Provide the [X, Y] coordinate of the cell's center where the given text is located.  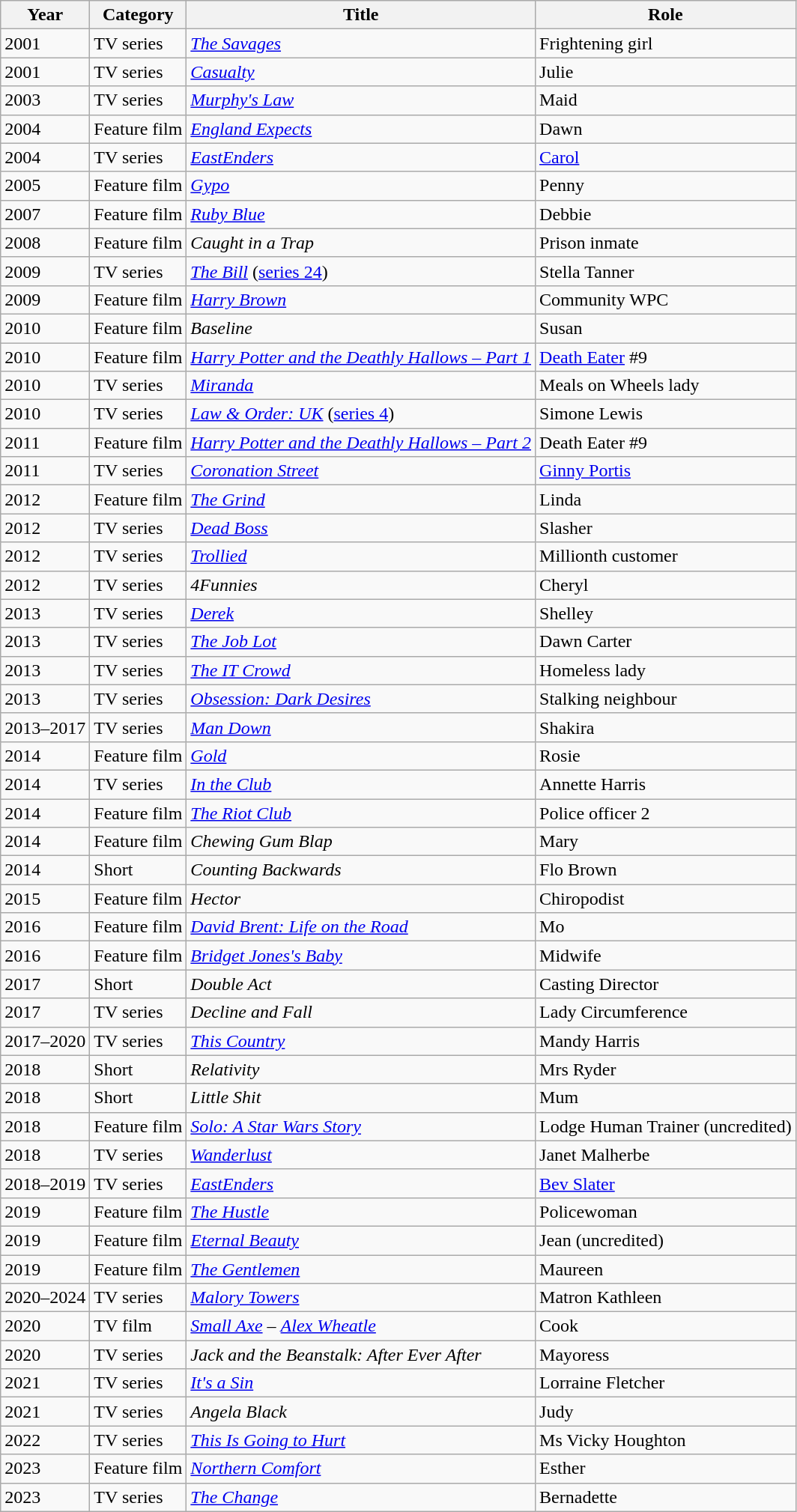
Small Axe – Alex Wheatle [361, 1326]
Linda [666, 500]
Homeless lady [666, 670]
Casualty [361, 72]
Law & Order: UK (series 4) [361, 414]
It's a Sin [361, 1383]
Esther [666, 1469]
Relativity [361, 1069]
Harry Brown [361, 300]
2003 [45, 100]
2022 [45, 1440]
2015 [45, 899]
Role [666, 15]
Frightening girl [666, 43]
Baseline [361, 328]
Solo: A Star Wars Story [361, 1126]
Title [361, 15]
Harry Potter and the Deathly Hallows – Part 2 [361, 443]
Mo [666, 927]
Mary [666, 842]
This Country [361, 1041]
Stella Tanner [666, 271]
Little Shit [361, 1098]
Northern Comfort [361, 1469]
Casting Director [666, 984]
Simone Lewis [666, 414]
Maid [666, 100]
Ruby Blue [361, 214]
Hector [361, 899]
Debbie [666, 214]
Mrs Ryder [666, 1069]
Gypo [361, 186]
Mayoress [666, 1355]
Man Down [361, 727]
Cheryl [666, 585]
Lady Circumference [666, 1012]
Angela Black [361, 1412]
Shelley [666, 613]
Gold [361, 756]
Murphy's Law [361, 100]
In the Club [361, 784]
Malory Towers [361, 1298]
Trollied [361, 556]
2007 [45, 214]
Penny [666, 186]
Derek [361, 613]
Slasher [666, 528]
Ms Vicky Houghton [666, 1440]
Wanderlust [361, 1155]
David Brent: Life on the Road [361, 927]
Julie [666, 72]
2020–2024 [45, 1298]
2013–2017 [45, 727]
The Job Lot [361, 642]
This Is Going to Hurt [361, 1440]
Mum [666, 1098]
Shakira [666, 727]
Double Act [361, 984]
Janet Malherbe [666, 1155]
The Savages [361, 43]
4Funnies [361, 585]
Obsession: Dark Desires [361, 699]
Lodge Human Trainer (uncredited) [666, 1126]
2018–2019 [45, 1183]
Lorraine Fletcher [666, 1383]
Counting Backwards [361, 870]
Coronation Street [361, 471]
Judy [666, 1412]
Maureen [666, 1269]
England Expects [361, 129]
Mandy Harris [666, 1041]
Bev Slater [666, 1183]
Susan [666, 328]
The Gentlemen [361, 1269]
The Bill (series 24) [361, 271]
2017–2020 [45, 1041]
Jack and the Beanstalk: After Ever After [361, 1355]
Meals on Wheels lady [666, 386]
Dawn Carter [666, 642]
The IT Crowd [361, 670]
The Hustle [361, 1212]
Matron Kathleen [666, 1298]
Midwife [666, 956]
The Riot Club [361, 813]
Carol [666, 157]
Ginny Portis [666, 471]
Eternal Beauty [361, 1240]
Dawn [666, 129]
The Change [361, 1497]
Bernadette [666, 1497]
Cook [666, 1326]
Miranda [361, 386]
Dead Boss [361, 528]
Category [138, 15]
Annette Harris [666, 784]
Decline and Fall [361, 1012]
Harry Potter and the Deathly Hallows – Part 1 [361, 357]
Millionth customer [666, 556]
Community WPC [666, 300]
Chiropodist [666, 899]
Chewing Gum Blap [361, 842]
Rosie [666, 756]
Policewoman [666, 1212]
Stalking neighbour [666, 699]
Police officer 2 [666, 813]
TV film [138, 1326]
2008 [45, 243]
Jean (uncredited) [666, 1240]
Bridget Jones's Baby [361, 956]
Caught in a Trap [361, 243]
Flo Brown [666, 870]
The Grind [361, 500]
2005 [45, 186]
Year [45, 15]
Prison inmate [666, 243]
